Extract the [X, Y] coordinate from the center of the cell holding the provided text.  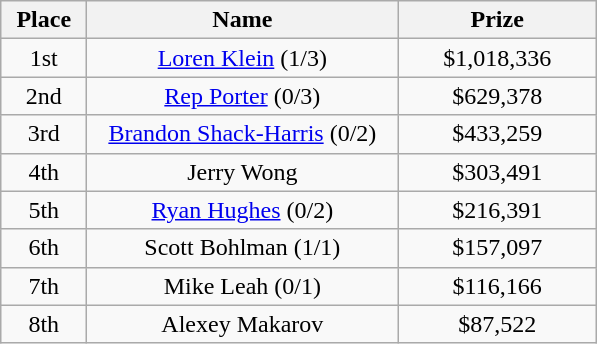
$433,259 [498, 134]
Prize [498, 20]
$303,491 [498, 172]
5th [44, 210]
$87,522 [498, 324]
Jerry Wong [242, 172]
8th [44, 324]
2nd [44, 96]
Loren Klein (1/3) [242, 58]
3rd [44, 134]
Scott Bohlman (1/1) [242, 248]
$216,391 [498, 210]
Alexey Makarov [242, 324]
$116,166 [498, 286]
6th [44, 248]
$1,018,336 [498, 58]
Rep Porter (0/3) [242, 96]
Ryan Hughes (0/2) [242, 210]
$157,097 [498, 248]
Brandon Shack-Harris (0/2) [242, 134]
Mike Leah (0/1) [242, 286]
Name [242, 20]
4th [44, 172]
7th [44, 286]
$629,378 [498, 96]
Place [44, 20]
1st [44, 58]
